Scan for the cell matching the given text and deliver its (x, y) coordinate at center. 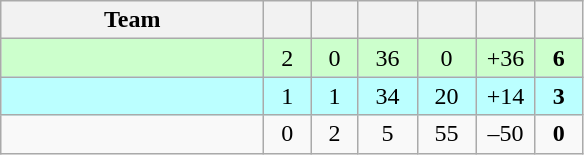
+36 (506, 58)
34 (388, 96)
55 (446, 134)
6 (558, 58)
3 (558, 96)
Team (132, 20)
5 (388, 134)
20 (446, 96)
36 (388, 58)
–50 (506, 134)
+14 (506, 96)
